Provide the [x, y] coordinate of the cell's center where the given text is located.  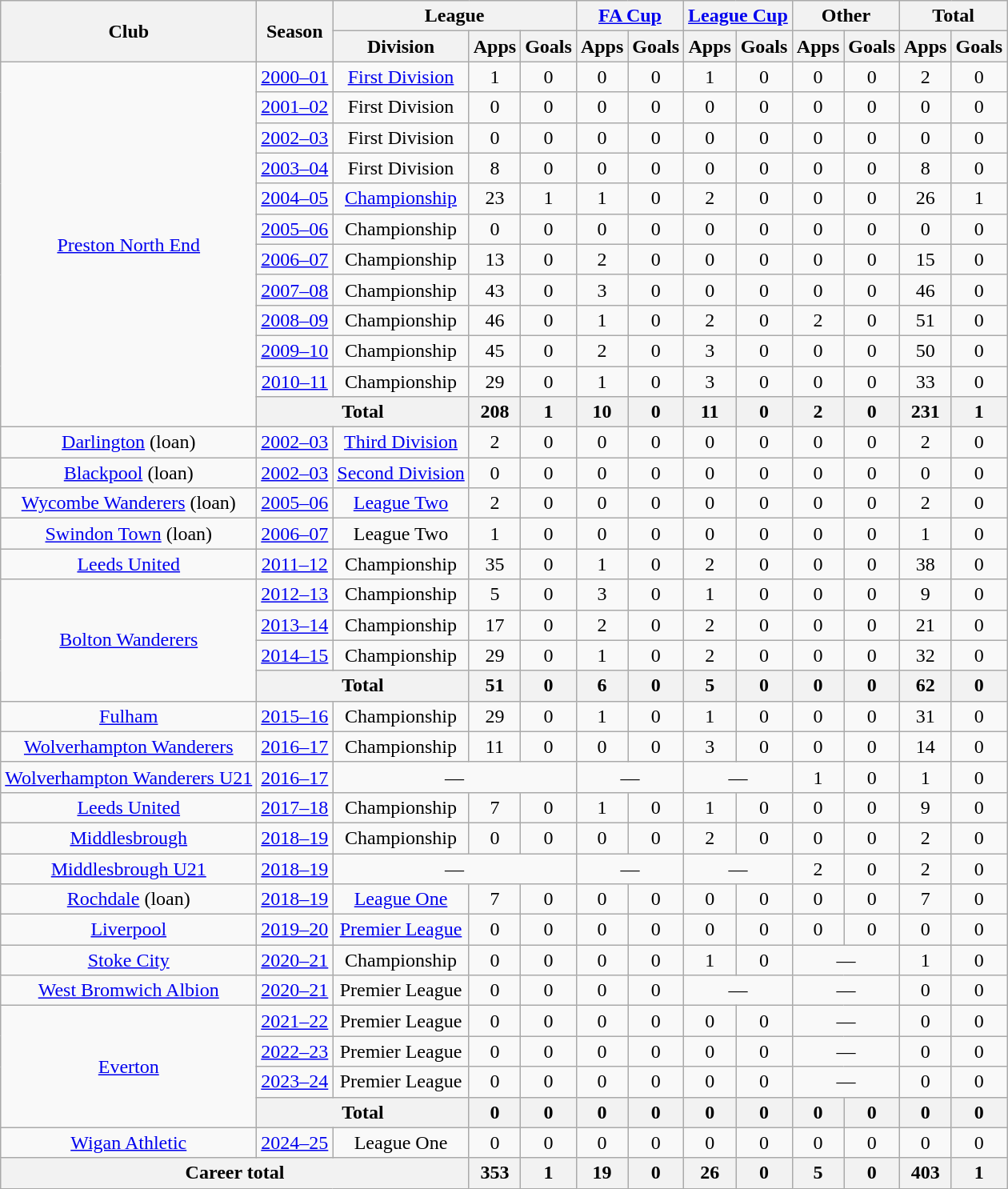
2012–13 [294, 594]
2014–15 [294, 655]
Darlington (loan) [129, 442]
Middlesbrough [129, 838]
2000–01 [294, 77]
2017–18 [294, 807]
Stoke City [129, 960]
6 [602, 686]
15 [926, 259]
403 [926, 1173]
2023–24 [294, 1082]
17 [494, 625]
2008–09 [294, 320]
League Cup [738, 16]
38 [926, 564]
2007–08 [294, 290]
31 [926, 716]
14 [926, 747]
353 [494, 1173]
Fulham [129, 716]
13 [494, 259]
Blackpool (loan) [129, 473]
208 [494, 412]
Career total [235, 1173]
Division [401, 46]
Wycombe Wanderers (loan) [129, 503]
23 [494, 198]
Middlesbrough U21 [129, 868]
45 [494, 350]
Wolverhampton Wanderers [129, 747]
Preston North End [129, 245]
Wigan Athletic [129, 1143]
2004–05 [294, 198]
35 [494, 564]
2015–16 [294, 716]
2022–23 [294, 1051]
2009–10 [294, 350]
Wolverhampton Wanderers U21 [129, 777]
West Bromwich Albion [129, 991]
231 [926, 412]
33 [926, 382]
62 [926, 686]
Club [129, 31]
2021–22 [294, 1021]
Bolton Wanderers [129, 640]
2024–25 [294, 1143]
FA Cup [630, 16]
2019–20 [294, 930]
21 [926, 625]
10 [602, 412]
2013–14 [294, 625]
Swindon Town (loan) [129, 534]
2001–02 [294, 107]
50 [926, 350]
Second Division [401, 473]
Other [846, 16]
Liverpool [129, 930]
Everton [129, 1067]
2011–12 [294, 564]
Rochdale (loan) [129, 899]
2003–04 [294, 168]
43 [494, 290]
19 [602, 1173]
Season [294, 31]
32 [926, 655]
2010–11 [294, 382]
Third Division [401, 442]
League [454, 16]
